Identify which cell holds the provided text, then report its (x, y) central coordinate. 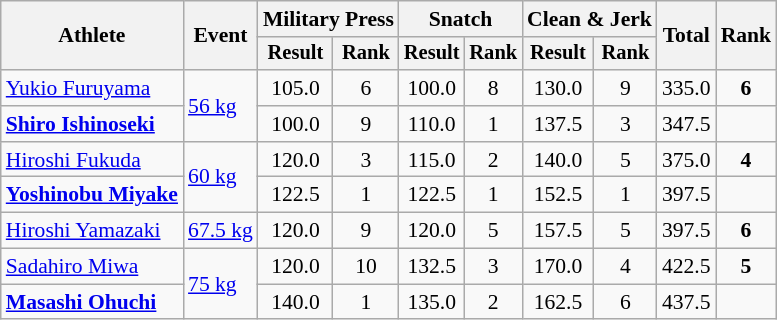
56 kg (220, 106)
10 (366, 267)
347.5 (686, 124)
67.5 kg (220, 231)
Masashi Ohuchi (92, 302)
Yukio Furuyama (92, 88)
60 kg (220, 178)
437.5 (686, 302)
110.0 (432, 124)
Sadahiro Miwa (92, 267)
Yoshinobu Miyake (92, 195)
162.5 (558, 302)
375.0 (686, 160)
135.0 (432, 302)
132.5 (432, 267)
422.5 (686, 267)
Shiro Ishinoseki (92, 124)
Total (686, 36)
137.5 (558, 124)
105.0 (296, 88)
Clean & Jerk (590, 19)
130.0 (558, 88)
75 kg (220, 284)
8 (493, 88)
115.0 (432, 160)
Military Press (328, 19)
152.5 (558, 195)
170.0 (558, 267)
Snatch (460, 19)
Athlete (92, 36)
335.0 (686, 88)
Event (220, 36)
Hiroshi Fukuda (92, 160)
Hiroshi Yamazaki (92, 231)
157.5 (558, 231)
